Detect which cell encompasses the target text, then output its (x, y) center coordinate. 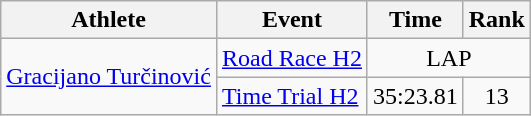
Event (292, 20)
Rank (496, 20)
Time Trial H2 (292, 96)
Time (415, 20)
Road Race H2 (292, 58)
Gracijano Turčinović (109, 77)
Athlete (109, 20)
LAP (448, 58)
35:23.81 (415, 96)
13 (496, 96)
